Extract the (X, Y) coordinate from the center of the cell holding the provided text.  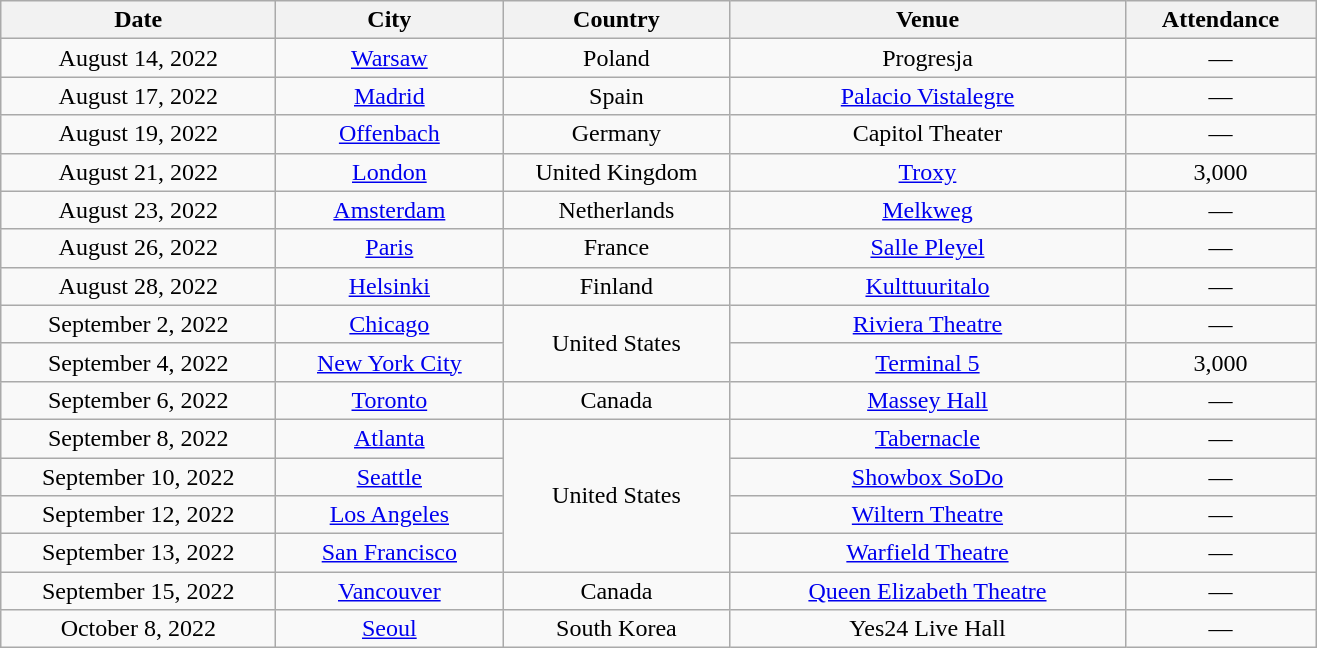
Poland (616, 58)
August 21, 2022 (138, 172)
Riviera Theatre (928, 324)
September 10, 2022 (138, 477)
September 15, 2022 (138, 591)
September 8, 2022 (138, 438)
Amsterdam (390, 210)
Terminal 5 (928, 362)
Country (616, 20)
New York City (390, 362)
Queen Elizabeth Theatre (928, 591)
Salle Pleyel (928, 248)
Madrid (390, 96)
October 8, 2022 (138, 629)
City (390, 20)
Chicago (390, 324)
Troxy (928, 172)
September 4, 2022 (138, 362)
France (616, 248)
August 19, 2022 (138, 134)
September 2, 2022 (138, 324)
August 17, 2022 (138, 96)
Showbox SoDo (928, 477)
August 14, 2022 (138, 58)
August 26, 2022 (138, 248)
Los Angeles (390, 515)
Massey Hall (928, 400)
Wiltern Theatre (928, 515)
Venue (928, 20)
Warsaw (390, 58)
Germany (616, 134)
September 13, 2022 (138, 553)
August 23, 2022 (138, 210)
September 12, 2022 (138, 515)
September 6, 2022 (138, 400)
United Kingdom (616, 172)
Paris (390, 248)
Melkweg (928, 210)
London (390, 172)
San Francisco (390, 553)
Seattle (390, 477)
Date (138, 20)
Spain (616, 96)
Progresja (928, 58)
Helsinki (390, 286)
Toronto (390, 400)
August 28, 2022 (138, 286)
Offenbach (390, 134)
Kulttuuritalo (928, 286)
Attendance (1220, 20)
Warfield Theatre (928, 553)
Capitol Theater (928, 134)
Seoul (390, 629)
Tabernacle (928, 438)
Atlanta (390, 438)
South Korea (616, 629)
Vancouver (390, 591)
Netherlands (616, 210)
Yes24 Live Hall (928, 629)
Palacio Vistalegre (928, 96)
Finland (616, 286)
